Scan for the cell matching the given text and deliver its (X, Y) coordinate at center. 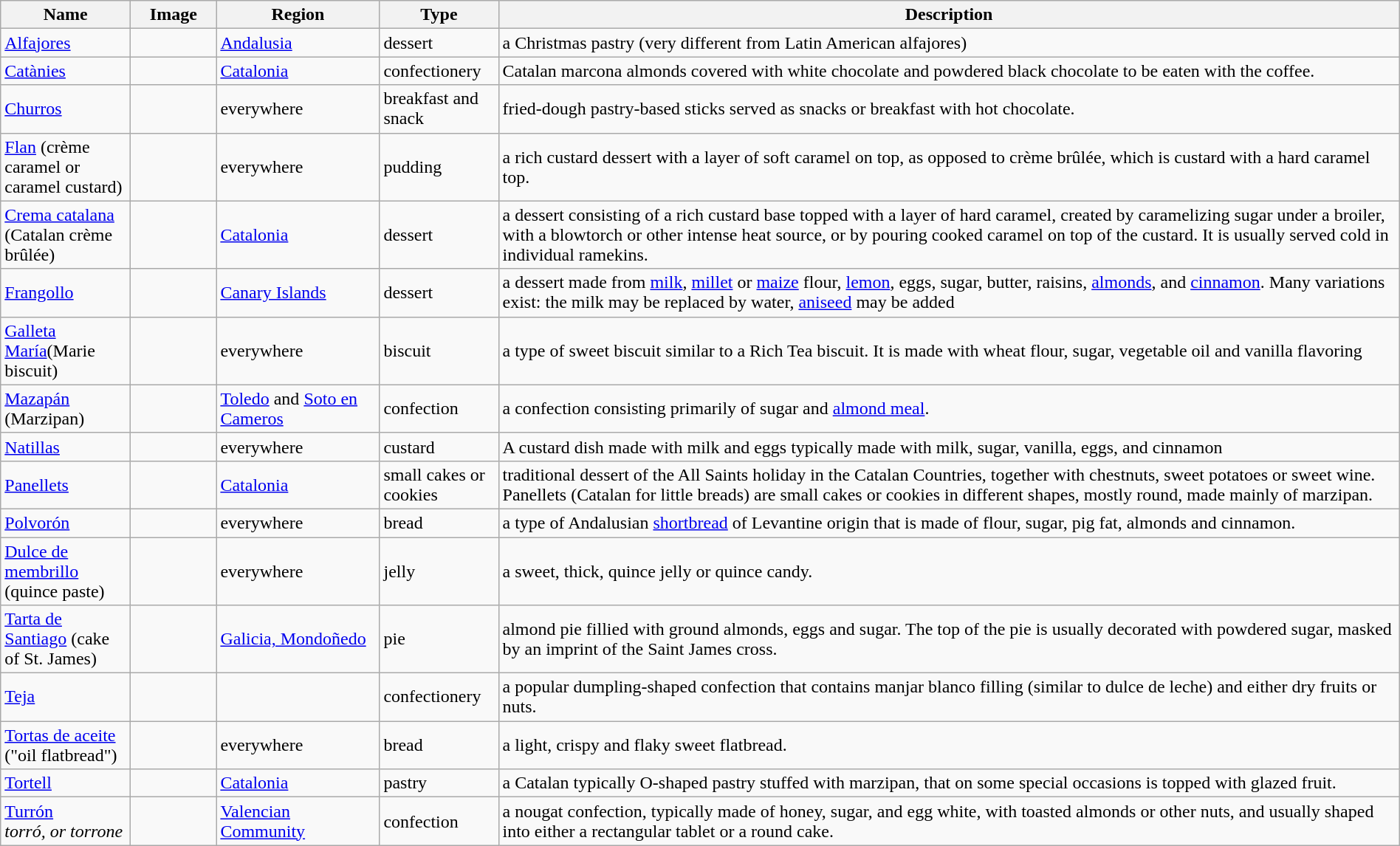
jelly (439, 571)
fried-dough pastry-based sticks served as snacks or breakfast with hot chocolate. (949, 109)
Frangollo (66, 292)
Valencian Community (298, 821)
Toledo and Soto en Cameros (298, 409)
Turróntorró, or torrone (66, 821)
Galicia, Mondoñedo (298, 639)
Polvorón (66, 523)
Panellets (66, 484)
Tortas de aceite ("oil flatbread") (66, 746)
Tarta de Santiago (cake of St. James) (66, 639)
Andalusia (298, 43)
custard (439, 447)
biscuit (439, 351)
a light, crispy and flaky sweet flatbread. (949, 746)
Description (949, 15)
Image (174, 15)
a popular dumpling-shaped confection that contains manjar blanco filling (similar to dulce de leche) and either dry fruits or nuts. (949, 697)
Mazapán (Marzipan) (66, 409)
Name (66, 15)
a confection consisting primarily of sugar and almond meal. (949, 409)
a type of sweet biscuit similar to a Rich Tea biscuit. It is made with wheat flour, sugar, vegetable oil and vanilla flavoring (949, 351)
Dulce de membrillo (quince paste) (66, 571)
pastry (439, 783)
Flan (crème caramel or caramel custard) (66, 167)
Crema catalana (Catalan crème brûlée) (66, 235)
Churros (66, 109)
a sweet, thick, quince jelly or quince candy. (949, 571)
pudding (439, 167)
Alfajores (66, 43)
a rich custard dessert with a layer of soft caramel on top, as opposed to crème brûlée, which is custard with a hard caramel top. (949, 167)
Canary Islands (298, 292)
Natillas (66, 447)
a Catalan typically O-shaped pastry stuffed with marzipan, that on some special occasions is topped with glazed fruit. (949, 783)
pie (439, 639)
small cakes or cookies (439, 484)
Type (439, 15)
Tortell (66, 783)
breakfast and snack (439, 109)
A custard dish made with milk and eggs typically made with milk, sugar, vanilla, eggs, and cinnamon (949, 447)
a type of Andalusian shortbread of Levantine origin that is made of flour, sugar, pig fat, almonds and cinnamon. (949, 523)
Catànies (66, 71)
Catalan marcona almonds covered with white chocolate and powdered black chocolate to be eaten with the coffee. (949, 71)
Region (298, 15)
Teja (66, 697)
a Christmas pastry (very different from Latin American alfajores) (949, 43)
Galleta María(Marie biscuit) (66, 351)
